Pinpoint the cell where the given text exists, returning its (X, Y) midpoint coordinate. 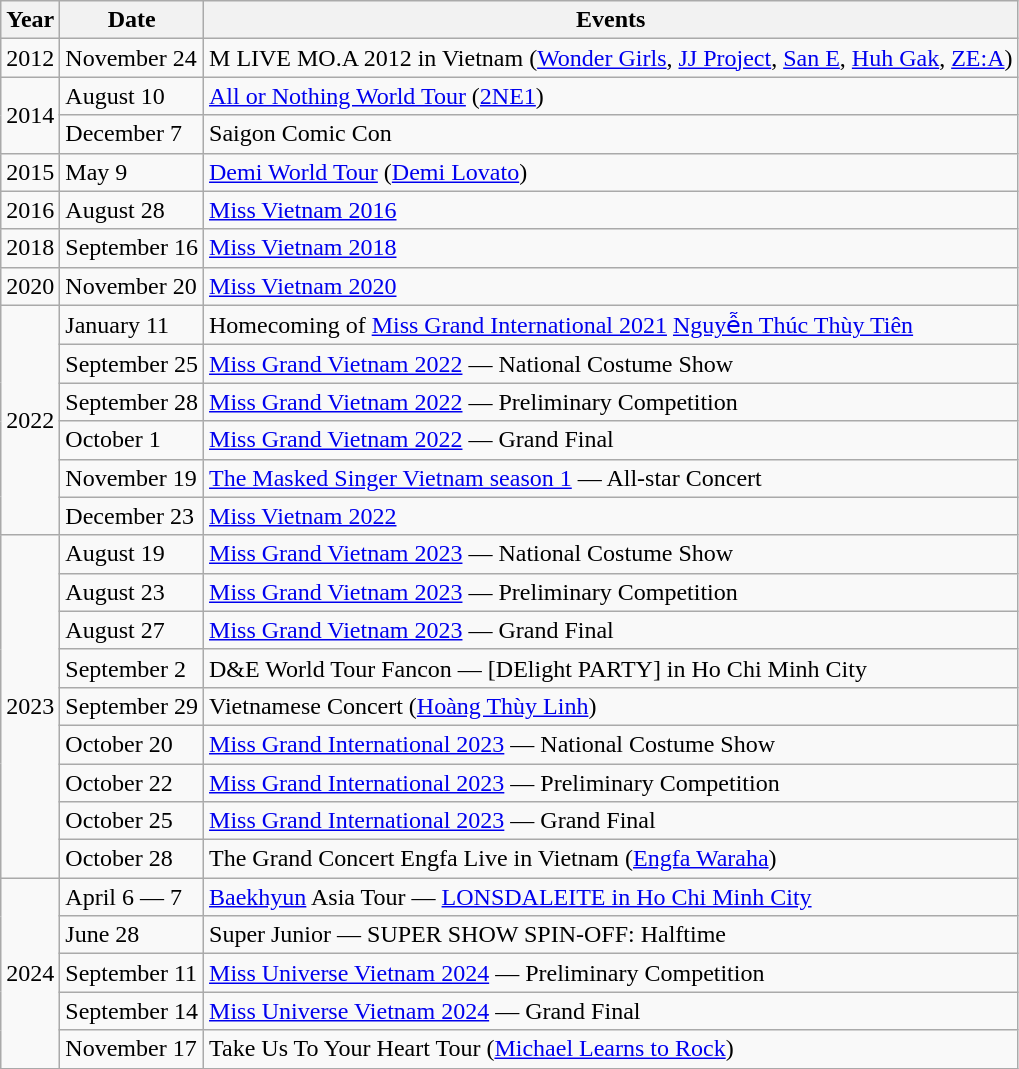
All or Nothing World Tour (2NE1) (612, 96)
2015 (30, 172)
D&E World Tour Fancon — [DElight PARTY] in Ho Chi Minh City (612, 668)
January 11 (132, 325)
November 20 (132, 286)
August 23 (132, 592)
2020 (30, 286)
Miss Grand International 2023 — National Costume Show (612, 744)
2023 (30, 706)
November 19 (132, 478)
Miss Grand Vietnam 2022 — National Costume Show (612, 364)
Miss Vietnam 2020 (612, 286)
November 17 (132, 1049)
December 23 (132, 516)
October 20 (132, 744)
September 11 (132, 973)
Miss Grand International 2023 — Preliminary Competition (612, 783)
October 22 (132, 783)
Homecoming of Miss Grand International 2021 Nguyễn Thúc Thùy Tiên (612, 325)
Take Us To Your Heart Tour (Michael Learns to Rock) (612, 1049)
Saigon Comic Con (612, 134)
Miss Grand Vietnam 2022 — Grand Final (612, 440)
September 2 (132, 668)
2018 (30, 248)
August 10 (132, 96)
2024 (30, 973)
September 28 (132, 402)
2012 (30, 58)
2022 (30, 420)
Miss Universe Vietnam 2024 — Preliminary Competition (612, 973)
October 1 (132, 440)
The Masked Singer Vietnam season 1 — All-star Concert (612, 478)
October 28 (132, 859)
December 7 (132, 134)
The Grand Concert Engfa Live in Vietnam (Engfa Waraha) (612, 859)
November 24 (132, 58)
September 14 (132, 1011)
Events (612, 20)
Miss Grand Vietnam 2023 — Grand Final (612, 630)
Miss Vietnam 2018 (612, 248)
Miss Grand International 2023 — Grand Final (612, 821)
Baekhyun Asia Tour — LONSDALEITE in Ho Chi Minh City (612, 897)
Miss Grand Vietnam 2023 — National Costume Show (612, 554)
April 6 — 7 (132, 897)
Super Junior — SUPER SHOW SPIN-OFF: Halftime (612, 935)
September 25 (132, 364)
Miss Vietnam 2022 (612, 516)
2014 (30, 115)
August 28 (132, 210)
Miss Grand Vietnam 2023 — Preliminary Competition (612, 592)
Demi World Tour (Demi Lovato) (612, 172)
September 16 (132, 248)
Miss Vietnam 2016 (612, 210)
Date (132, 20)
September 29 (132, 706)
Miss Grand Vietnam 2022 — Preliminary Competition (612, 402)
May 9 (132, 172)
2016 (30, 210)
August 19 (132, 554)
June 28 (132, 935)
October 25 (132, 821)
Year (30, 20)
August 27 (132, 630)
M LIVE MO.A 2012 in Vietnam (Wonder Girls, JJ Project, San E, Huh Gak, ZE:A) (612, 58)
Vietnamese Concert (Hoàng Thùy Linh) (612, 706)
Miss Universe Vietnam 2024 — Grand Final (612, 1011)
